Determine the [X, Y] coordinate at the center of the cell enclosing the given text.  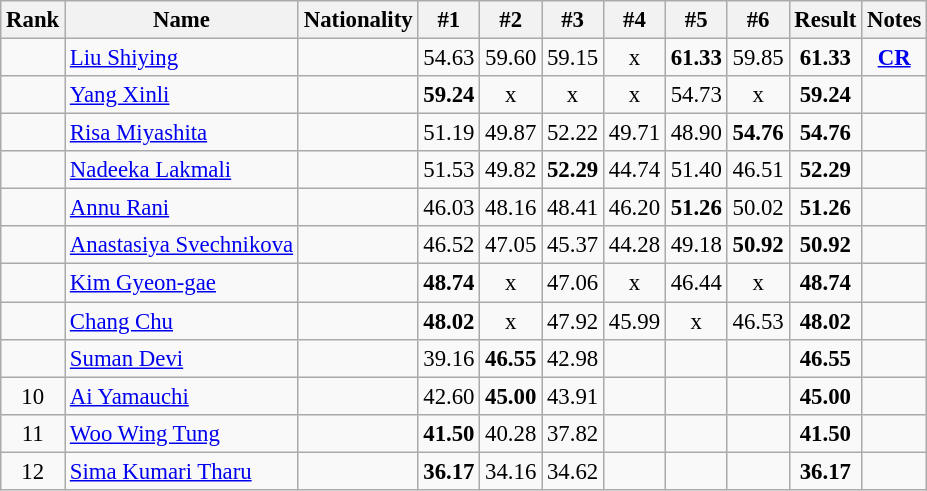
Rank [33, 20]
47.05 [511, 245]
48.16 [511, 208]
50.02 [758, 208]
46.44 [696, 283]
48.41 [573, 208]
#6 [758, 20]
Nationality [358, 20]
Woo Wing Tung [182, 433]
37.82 [573, 433]
#5 [696, 20]
54.73 [696, 95]
Anastasiya Svechnikova [182, 245]
46.53 [758, 321]
47.92 [573, 321]
Kim Gyeon-gae [182, 283]
49.82 [511, 170]
Ai Yamauchi [182, 396]
Chang Chu [182, 321]
48.90 [696, 133]
45.37 [573, 245]
#2 [511, 20]
46.03 [449, 208]
44.74 [634, 170]
44.28 [634, 245]
10 [33, 396]
49.87 [511, 133]
Risa Miyashita [182, 133]
Notes [894, 20]
Yang Xinli [182, 95]
Sima Kumari Tharu [182, 471]
40.28 [511, 433]
45.99 [634, 321]
CR [894, 58]
59.85 [758, 58]
59.60 [511, 58]
51.19 [449, 133]
34.16 [511, 471]
#1 [449, 20]
42.98 [573, 358]
Nadeeka Lakmali [182, 170]
46.52 [449, 245]
Liu Shiying [182, 58]
54.63 [449, 58]
12 [33, 471]
42.60 [449, 396]
34.62 [573, 471]
52.22 [573, 133]
51.53 [449, 170]
11 [33, 433]
47.06 [573, 283]
Name [182, 20]
#4 [634, 20]
Suman Devi [182, 358]
43.91 [573, 396]
#3 [573, 20]
Annu Rani [182, 208]
51.40 [696, 170]
49.18 [696, 245]
46.51 [758, 170]
39.16 [449, 358]
59.15 [573, 58]
49.71 [634, 133]
Result [826, 20]
46.20 [634, 208]
